For the text-containing cell, return its midpoint in [x, y] coordinate format. 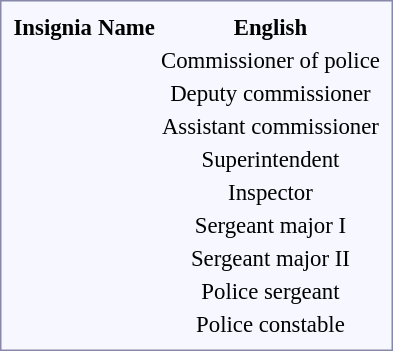
Commissioner of police [270, 60]
Superintendent [270, 159]
Insignia [53, 27]
Deputy commissioner [270, 93]
Police constable [270, 324]
Name [127, 27]
Police sergeant [270, 291]
Sergeant major I [270, 225]
English [270, 27]
Assistant commissioner [270, 126]
Inspector [270, 192]
Sergeant major II [270, 258]
